Scan for the cell matching the given text and deliver its (x, y) coordinate at center. 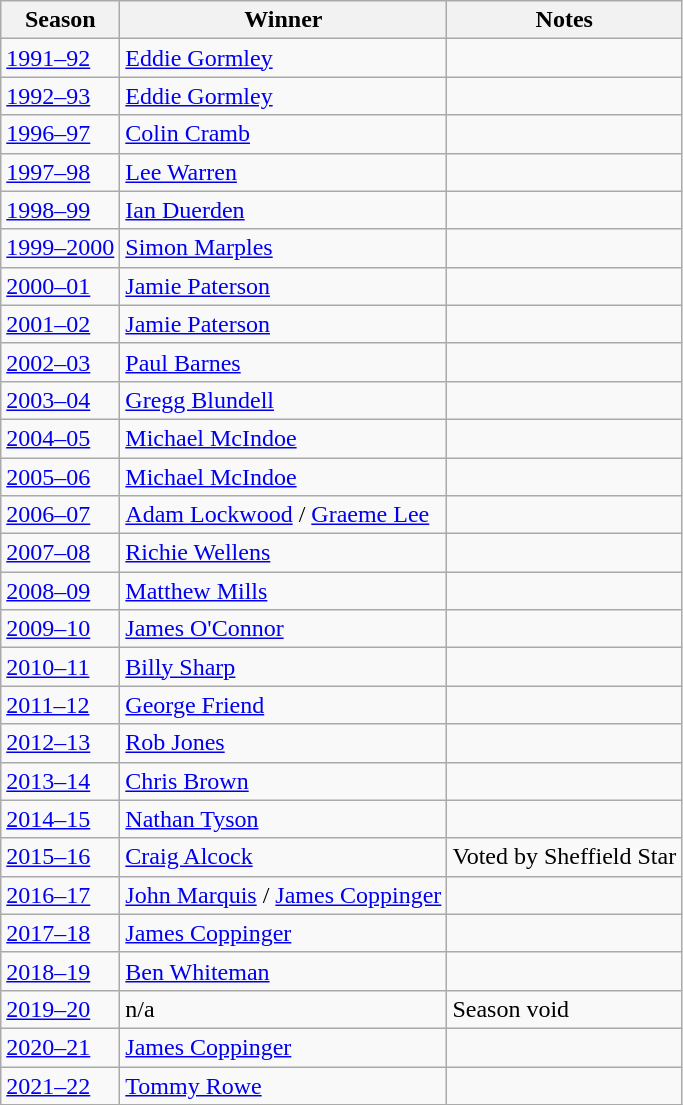
Matthew Mills (284, 591)
n/a (284, 1009)
1992–93 (60, 96)
Simon Marples (284, 248)
2011–12 (60, 705)
2020–21 (60, 1047)
2002–03 (60, 362)
1999–2000 (60, 248)
2019–20 (60, 1009)
2015–16 (60, 857)
1998–99 (60, 210)
2009–10 (60, 629)
2021–22 (60, 1085)
2006–07 (60, 515)
Craig Alcock (284, 857)
2016–17 (60, 895)
Season (60, 20)
2018–19 (60, 971)
James O'Connor (284, 629)
Rob Jones (284, 743)
2010–11 (60, 667)
2012–13 (60, 743)
2003–04 (60, 400)
Voted by Sheffield Star (564, 857)
2004–05 (60, 438)
Nathan Tyson (284, 819)
Colin Cramb (284, 134)
2007–08 (60, 553)
2008–09 (60, 591)
Tommy Rowe (284, 1085)
2014–15 (60, 819)
Lee Warren (284, 172)
2000–01 (60, 286)
2005–06 (60, 477)
Ben Whiteman (284, 971)
Winner (284, 20)
Richie Wellens (284, 553)
1997–98 (60, 172)
2013–14 (60, 781)
Season void (564, 1009)
Chris Brown (284, 781)
2017–18 (60, 933)
1991–92 (60, 58)
Adam Lockwood / Graeme Lee (284, 515)
1996–97 (60, 134)
George Friend (284, 705)
Notes (564, 20)
John Marquis / James Coppinger (284, 895)
Billy Sharp (284, 667)
Ian Duerden (284, 210)
Paul Barnes (284, 362)
Gregg Blundell (284, 400)
2001–02 (60, 324)
